Find where the given text appears and provide that cell's center as (X, Y) coordinate. 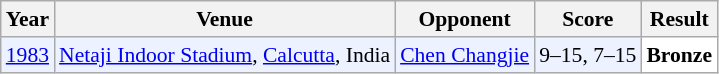
Venue (224, 19)
Chen Changjie (464, 55)
Score (588, 19)
9–15, 7–15 (588, 55)
Result (679, 19)
Bronze (679, 55)
Netaji Indoor Stadium, Calcutta, India (224, 55)
Opponent (464, 19)
Year (28, 19)
1983 (28, 55)
